Extract the [x, y] coordinate from the center of the cell holding the provided text.  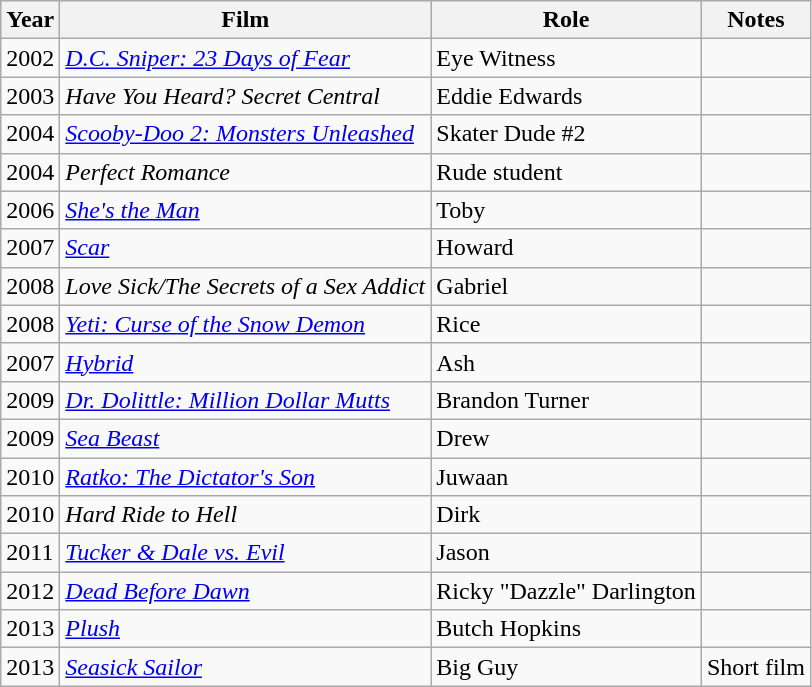
Eddie Edwards [566, 96]
Scooby-Doo 2: Monsters Unleashed [246, 134]
Perfect Romance [246, 172]
Butch Hopkins [566, 629]
Brandon Turner [566, 400]
2002 [30, 58]
Dirk [566, 515]
Hybrid [246, 362]
Howard [566, 248]
Sea Beast [246, 438]
Have You Heard? Secret Central [246, 96]
She's the Man [246, 210]
Rice [566, 324]
2003 [30, 96]
Film [246, 20]
Dead Before Dawn [246, 591]
Yeti: Curse of the Snow Demon [246, 324]
Scar [246, 248]
Eye Witness [566, 58]
Role [566, 20]
Notes [756, 20]
Ash [566, 362]
Love Sick/The Secrets of a Sex Addict [246, 286]
Skater Dude #2 [566, 134]
Ratko: The Dictator's Son [246, 477]
Seasick Sailor [246, 667]
Drew [566, 438]
Toby [566, 210]
Short film [756, 667]
Juwaan [566, 477]
Year [30, 20]
2011 [30, 553]
D.C. Sniper: 23 Days of Fear [246, 58]
Gabriel [566, 286]
Tucker & Dale vs. Evil [246, 553]
Jason [566, 553]
Plush [246, 629]
Dr. Dolittle: Million Dollar Mutts [246, 400]
Ricky "Dazzle" Darlington [566, 591]
2006 [30, 210]
Big Guy [566, 667]
Hard Ride to Hell [246, 515]
2012 [30, 591]
Rude student [566, 172]
